Capture the cell that displays the provided text and extract its [x, y] central coordinate. 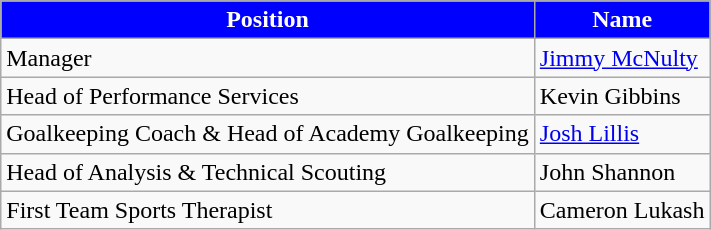
Goalkeeping Coach & Head of Academy Goalkeeping [268, 134]
First Team Sports Therapist [268, 210]
Jimmy McNulty [622, 58]
Josh Lillis [622, 134]
Position [268, 20]
Head of Performance Services [268, 96]
John Shannon [622, 172]
Name [622, 20]
Kevin Gibbins [622, 96]
Cameron Lukash [622, 210]
Head of Analysis & Technical Scouting [268, 172]
Manager [268, 58]
